From the cell containing the given text, extract its center point as (X, Y) coordinate. 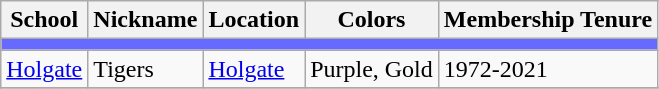
1972-2021 (548, 69)
Tigers (146, 69)
Location (254, 20)
Purple, Gold (372, 69)
Colors (372, 20)
Nickname (146, 20)
Membership Tenure (548, 20)
School (44, 20)
